Return the [X, Y] coordinate for the center point of the cell that contains the specified text.  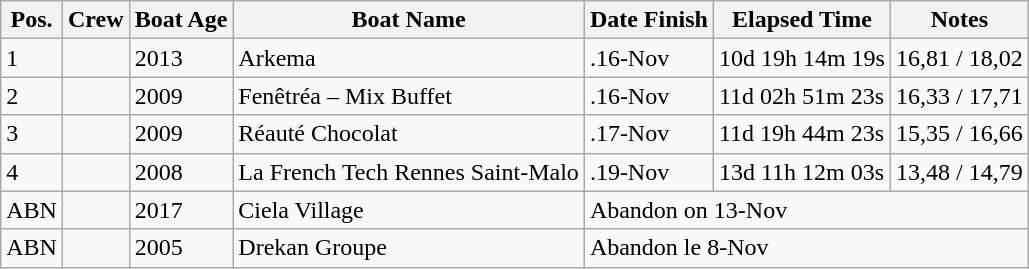
1 [32, 58]
4 [32, 172]
2008 [181, 172]
.19-Nov [648, 172]
3 [32, 134]
Drekan Groupe [409, 248]
13d 11h 12m 03s [802, 172]
13,48 / 14,79 [959, 172]
16,81 / 18,02 [959, 58]
Notes [959, 20]
2013 [181, 58]
10d 19h 14m 19s [802, 58]
16,33 / 17,71 [959, 96]
11d 02h 51m 23s [802, 96]
Arkema [409, 58]
Ciela Village [409, 210]
Pos. [32, 20]
2 [32, 96]
Date Finish [648, 20]
Abandon on 13-Nov [806, 210]
Elapsed Time [802, 20]
Réauté Chocolat [409, 134]
2005 [181, 248]
Fenêtréa – Mix Buffet [409, 96]
Boat Name [409, 20]
Abandon le 8-Nov [806, 248]
.17-Nov [648, 134]
2017 [181, 210]
Boat Age [181, 20]
La French Tech Rennes Saint-Malo [409, 172]
15,35 / 16,66 [959, 134]
Crew [96, 20]
11d 19h 44m 23s [802, 134]
